Detect which cell encompasses the target text, then output its [x, y] center coordinate. 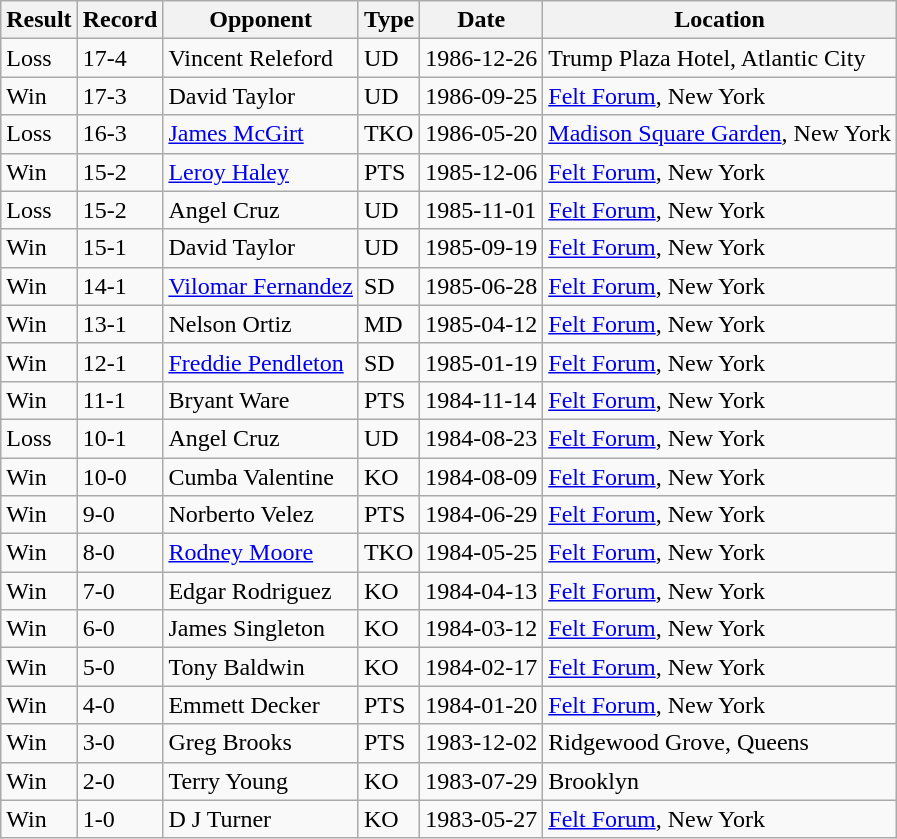
2-0 [120, 781]
Record [120, 20]
13-1 [120, 324]
1986-12-26 [482, 58]
9-0 [120, 515]
5-0 [120, 667]
6-0 [120, 629]
14-1 [120, 286]
Vilomar Fernandez [261, 286]
Edgar Rodriguez [261, 591]
1984-06-29 [482, 515]
MD [388, 324]
Location [720, 20]
James McGirt [261, 134]
Result [39, 20]
1984-02-17 [482, 667]
8-0 [120, 553]
1984-08-23 [482, 438]
James Singleton [261, 629]
Trump Plaza Hotel, Atlantic City [720, 58]
Nelson Ortiz [261, 324]
1984-08-09 [482, 477]
Greg Brooks [261, 743]
4-0 [120, 705]
1985-12-06 [482, 172]
17-3 [120, 96]
17-4 [120, 58]
Opponent [261, 20]
1984-04-13 [482, 591]
1984-01-20 [482, 705]
1986-09-25 [482, 96]
1984-03-12 [482, 629]
Type [388, 20]
Terry Young [261, 781]
1-0 [120, 819]
1985-04-12 [482, 324]
1986-05-20 [482, 134]
1984-11-14 [482, 400]
15-1 [120, 248]
Vincent Releford [261, 58]
3-0 [120, 743]
Cumba Valentine [261, 477]
Leroy Haley [261, 172]
Freddie Pendleton [261, 362]
Madison Square Garden, New York [720, 134]
1983-07-29 [482, 781]
Bryant Ware [261, 400]
1983-12-02 [482, 743]
Rodney Moore [261, 553]
7-0 [120, 591]
D J Turner [261, 819]
1985-06-28 [482, 286]
1984-05-25 [482, 553]
Norberto Velez [261, 515]
Emmett Decker [261, 705]
Date [482, 20]
16-3 [120, 134]
10-0 [120, 477]
Brooklyn [720, 781]
Tony Baldwin [261, 667]
1985-09-19 [482, 248]
1985-01-19 [482, 362]
1983-05-27 [482, 819]
10-1 [120, 438]
1985-11-01 [482, 210]
11-1 [120, 400]
Ridgewood Grove, Queens [720, 743]
12-1 [120, 362]
